Locate the cell with the specified text and output its [x, y] center coordinate. 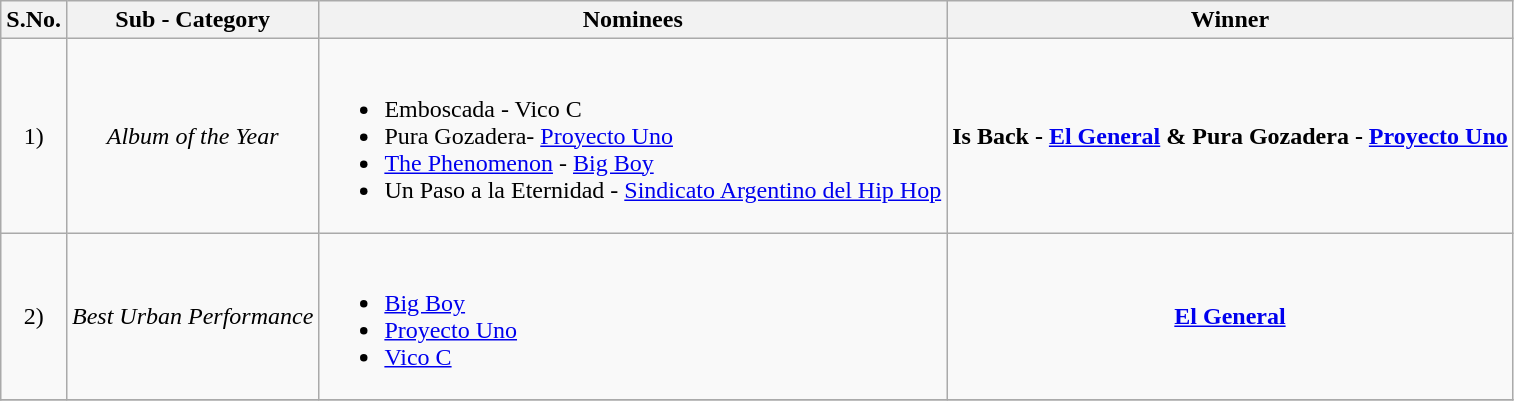
Is Back - El General & Pura Gozadera - Proyecto Uno [1230, 136]
Sub - Category [192, 20]
Nominees [633, 20]
Big BoyProyecto UnoVico C [633, 316]
Emboscada - Vico CPura Gozadera- Proyecto UnoThe Phenomenon - Big BoyUn Paso a la Eternidad - Sindicato Argentino del Hip Hop [633, 136]
Winner [1230, 20]
2) [34, 316]
Best Urban Performance [192, 316]
Album of the Year [192, 136]
El General [1230, 316]
1) [34, 136]
S.No. [34, 20]
